Find where the given text appears and provide that cell's center as (x, y) coordinate. 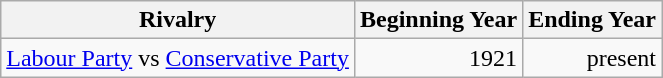
Beginning Year (438, 20)
Ending Year (592, 20)
1921 (438, 58)
Labour Party vs Conservative Party (178, 58)
present (592, 58)
Rivalry (178, 20)
